For the text-containing cell, return its midpoint in (x, y) coordinate format. 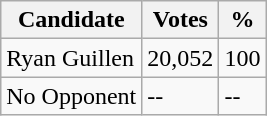
Votes (180, 20)
100 (242, 58)
No Opponent (72, 96)
% (242, 20)
20,052 (180, 58)
Ryan Guillen (72, 58)
Candidate (72, 20)
